From the cell containing the given text, extract its center point as (X, Y) coordinate. 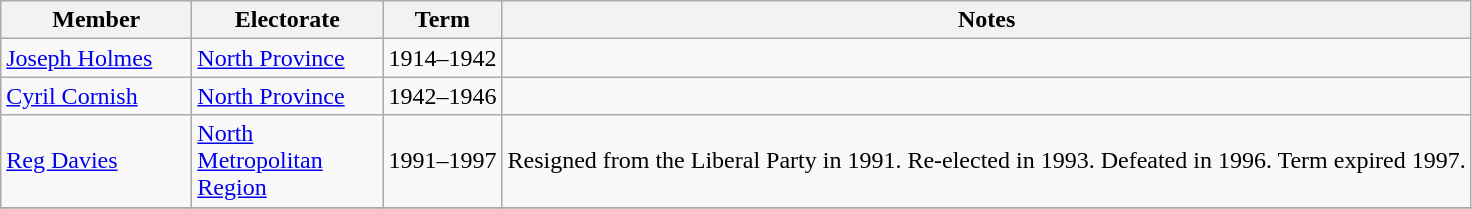
Notes (986, 20)
Member (96, 20)
1914–1942 (442, 58)
Resigned from the Liberal Party in 1991. Re-elected in 1993. Defeated in 1996. Term expired 1997. (986, 161)
1942–1946 (442, 96)
Joseph Holmes (96, 58)
North Metropolitan Region (288, 161)
Term (442, 20)
Electorate (288, 20)
Cyril Cornish (96, 96)
1991–1997 (442, 161)
Reg Davies (96, 161)
